From the cell containing the given text, extract its center point as (X, Y) coordinate. 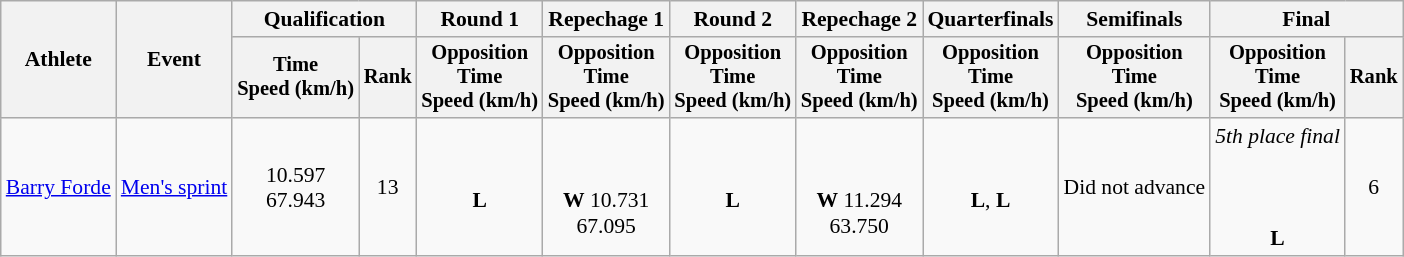
5th place finalL (1278, 187)
Semifinals (1135, 19)
Repechage 1 (606, 19)
Quarterfinals (990, 19)
W 10.73167.095 (606, 187)
Athlete (58, 60)
Round 2 (732, 19)
6 (1374, 187)
Round 1 (480, 19)
Men's sprint (174, 187)
Final (1306, 19)
10.59767.943 (296, 187)
Repechage 2 (860, 19)
TimeSpeed (km/h) (296, 78)
Qualification (324, 19)
Event (174, 60)
Did not advance (1135, 187)
W 11.29463.750 (860, 187)
Barry Forde (58, 187)
L, L (990, 187)
13 (388, 187)
